Determine the (x, y) coordinate at the center of the cell enclosing the given text.  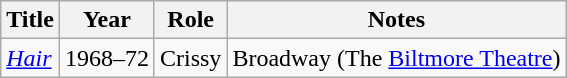
1968–72 (106, 58)
Notes (396, 20)
Broadway (The Biltmore Theatre) (396, 58)
Role (190, 20)
Hair (30, 58)
Title (30, 20)
Crissy (190, 58)
Year (106, 20)
